Identify which cell holds the provided text, then report its [x, y] central coordinate. 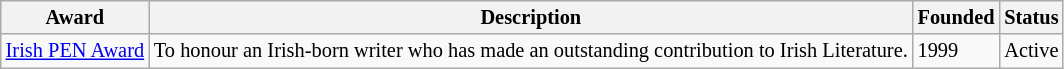
To honour an Irish-born writer who has made an outstanding contribution to Irish Literature. [531, 51]
Award [75, 17]
Active [1031, 51]
Description [531, 17]
Irish PEN Award [75, 51]
Status [1031, 17]
1999 [956, 51]
Founded [956, 17]
